Output the [x, y] coordinate of the center of the cell containing the given text.  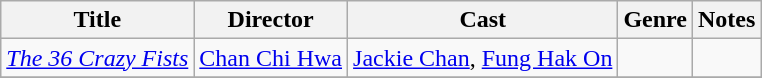
The 36 Crazy Fists [98, 58]
Chan Chi Hwa [271, 58]
Jackie Chan, Fung Hak On [483, 58]
Cast [483, 20]
Director [271, 20]
Genre [656, 20]
Notes [727, 20]
Title [98, 20]
